For the text-containing cell, return its midpoint in (X, Y) coordinate format. 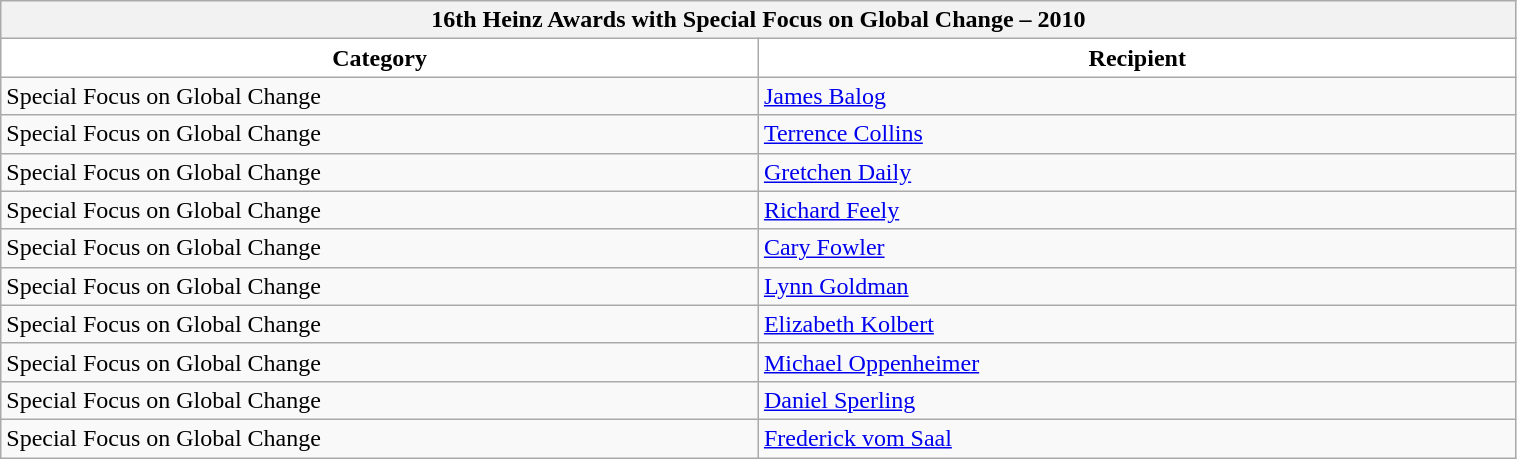
Michael Oppenheimer (1137, 362)
Elizabeth Kolbert (1137, 324)
Recipient (1137, 58)
Daniel Sperling (1137, 400)
James Balog (1137, 96)
Terrence Collins (1137, 134)
16th Heinz Awards with Special Focus on Global Change – 2010 (758, 20)
Category (380, 58)
Gretchen Daily (1137, 172)
Richard Feely (1137, 210)
Frederick vom Saal (1137, 438)
Cary Fowler (1137, 248)
Lynn Goldman (1137, 286)
